Find where the given text appears and provide that cell's center as (X, Y) coordinate. 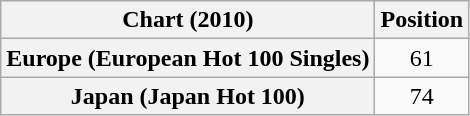
Chart (2010) (188, 20)
Japan (Japan Hot 100) (188, 96)
74 (422, 96)
Europe (European Hot 100 Singles) (188, 58)
Position (422, 20)
61 (422, 58)
